Extract the (X, Y) coordinate from the center of the cell holding the provided text.  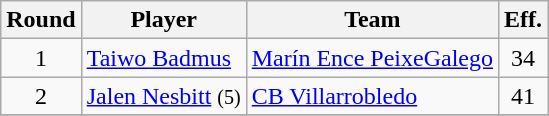
2 (41, 96)
Player (164, 20)
34 (524, 58)
Eff. (524, 20)
Team (372, 20)
Round (41, 20)
CB Villarrobledo (372, 96)
Marín Ence PeixeGalego (372, 58)
1 (41, 58)
Jalen Nesbitt (5) (164, 96)
41 (524, 96)
Taiwo Badmus (164, 58)
